Identify which cell holds the provided text, then report its [X, Y] central coordinate. 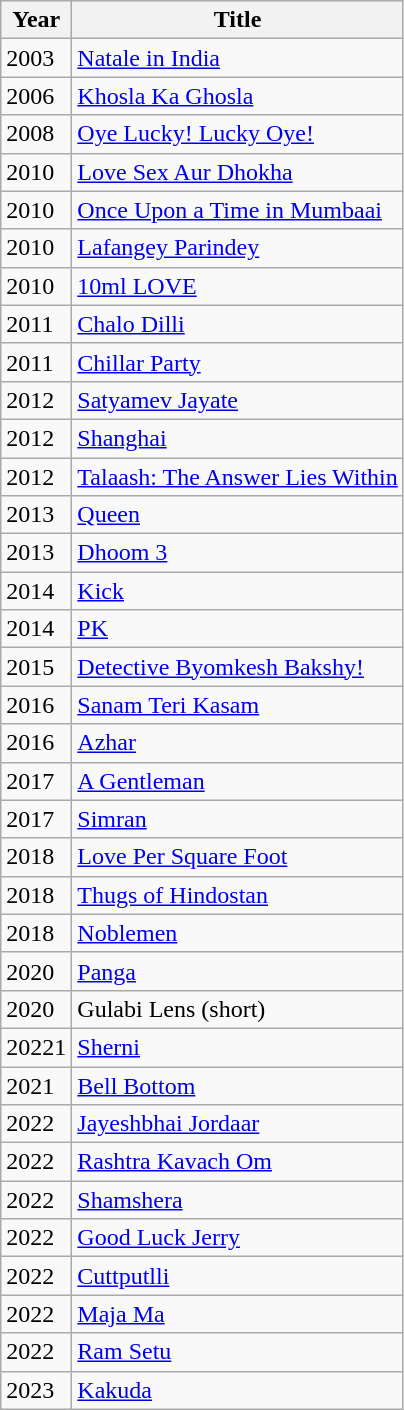
Chalo Dilli [238, 324]
Simran [238, 819]
Sanam Teri Kasam [238, 705]
Ram Setu [238, 1352]
Lafangey Parindey [238, 248]
10ml LOVE [238, 286]
2003 [36, 58]
Sherni [238, 1047]
20221 [36, 1047]
2023 [36, 1390]
2021 [36, 1085]
Noblemen [238, 933]
Once Upon a Time in Mumbaai [238, 210]
Good Luck Jerry [238, 1238]
Title [238, 20]
Thugs of Hindostan [238, 895]
2015 [36, 667]
Queen [238, 515]
Love Per Square Foot [238, 857]
Gulabi Lens (short) [238, 1009]
Cuttputlli [238, 1276]
Natale in India [238, 58]
Khosla Ka Ghosla [238, 96]
Dhoom 3 [238, 553]
Year [36, 20]
PK [238, 629]
A Gentleman [238, 781]
Love Sex Aur Dhokha [238, 172]
Kakuda [238, 1390]
2006 [36, 96]
Satyamev Jayate [238, 400]
Chillar Party [238, 362]
Azhar [238, 743]
Jayeshbhai Jordaar [238, 1124]
Rashtra Kavach Om [238, 1162]
Bell Bottom [238, 1085]
Kick [238, 591]
Shanghai [238, 438]
Detective Byomkesh Bakshy! [238, 667]
Talaash: The Answer Lies Within [238, 477]
2008 [36, 134]
Shamshera [238, 1200]
Panga [238, 971]
Maja Ma [238, 1314]
Oye Lucky! Lucky Oye! [238, 134]
